Provide the (X, Y) coordinate of the cell's center where the given text is located.  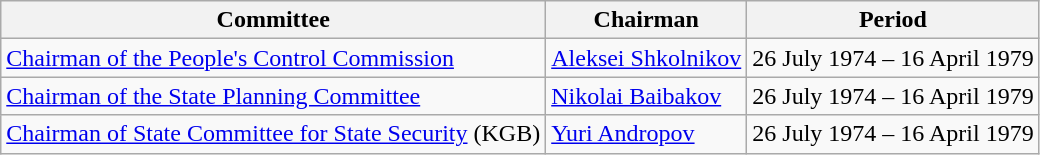
Period (893, 20)
Chairman (646, 20)
Nikolai Baibakov (646, 96)
Chairman of the State Planning Committee (274, 96)
Yuri Andropov (646, 134)
Chairman of the People's Control Commission (274, 58)
Chairman of State Committee for State Security (KGB) (274, 134)
Committee (274, 20)
Aleksei Shkolnikov (646, 58)
